Find where the given text appears and provide that cell's center as [x, y] coordinate. 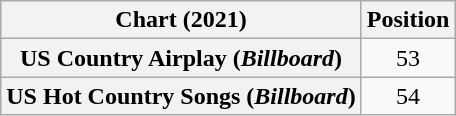
54 [408, 96]
Position [408, 20]
Chart (2021) [181, 20]
US Country Airplay (Billboard) [181, 58]
53 [408, 58]
US Hot Country Songs (Billboard) [181, 96]
